Scan for the cell matching the given text and deliver its (x, y) coordinate at center. 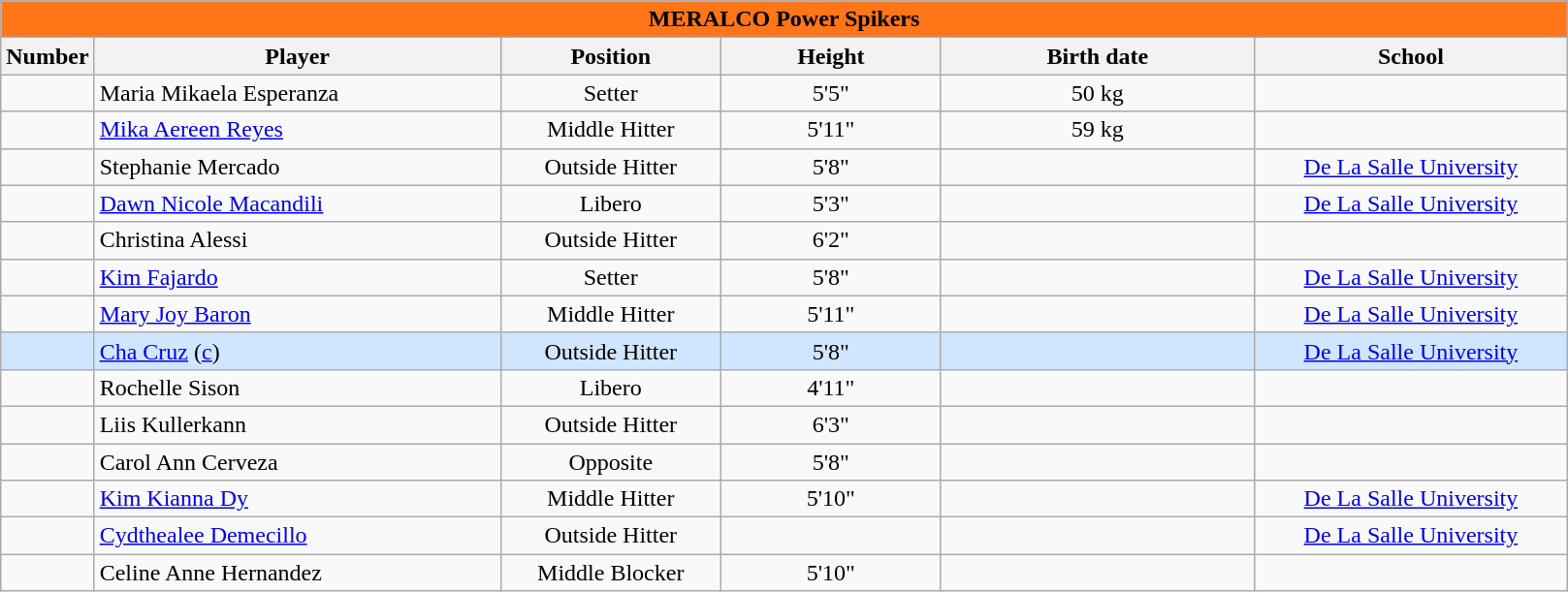
Christina Alessi (297, 240)
Maria Mikaela Esperanza (297, 93)
Opposite (611, 462)
Height (830, 56)
MERALCO Power Spikers (784, 19)
Birth date (1098, 56)
Rochelle Sison (297, 388)
Celine Anne Hernandez (297, 573)
5'3" (830, 203)
Stephanie Mercado (297, 167)
Liis Kullerkann (297, 424)
Mika Aereen Reyes (297, 130)
Middle Blocker (611, 573)
Cydthealee Demecillo (297, 536)
Dawn Nicole Macandili (297, 203)
Cha Cruz (c) (297, 351)
Kim Fajardo (297, 277)
Kim Kianna Dy (297, 499)
Player (297, 56)
4'11" (830, 388)
5'5" (830, 93)
50 kg (1098, 93)
Mary Joy Baron (297, 314)
Carol Ann Cerveza (297, 462)
6'2" (830, 240)
School (1410, 56)
Position (611, 56)
Number (48, 56)
6'3" (830, 424)
59 kg (1098, 130)
